Output the [X, Y] coordinate of the center of the cell containing the given text.  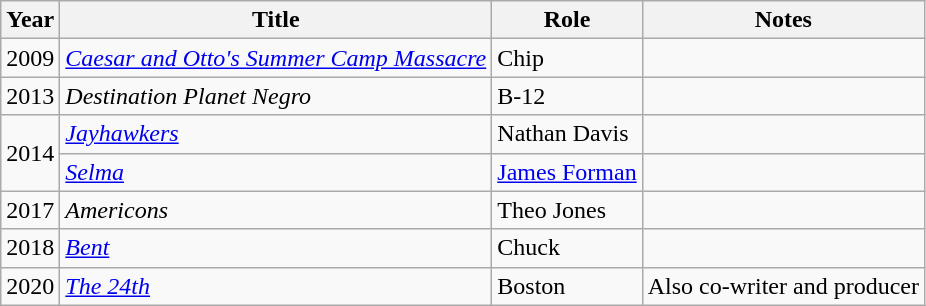
Chip [567, 58]
Boston [567, 286]
Chuck [567, 248]
Title [276, 20]
Jayhawkers [276, 134]
B-12 [567, 96]
Theo Jones [567, 210]
Notes [783, 20]
2020 [30, 286]
Bent [276, 248]
2013 [30, 96]
Nathan Davis [567, 134]
Caesar and Otto's Summer Camp Massacre [276, 58]
James Forman [567, 172]
Year [30, 20]
2009 [30, 58]
Americons [276, 210]
The 24th [276, 286]
Selma [276, 172]
Also co-writer and producer [783, 286]
Destination Planet Negro [276, 96]
2014 [30, 153]
2017 [30, 210]
Role [567, 20]
2018 [30, 248]
